Scan for the cell matching the given text and deliver its (X, Y) coordinate at center. 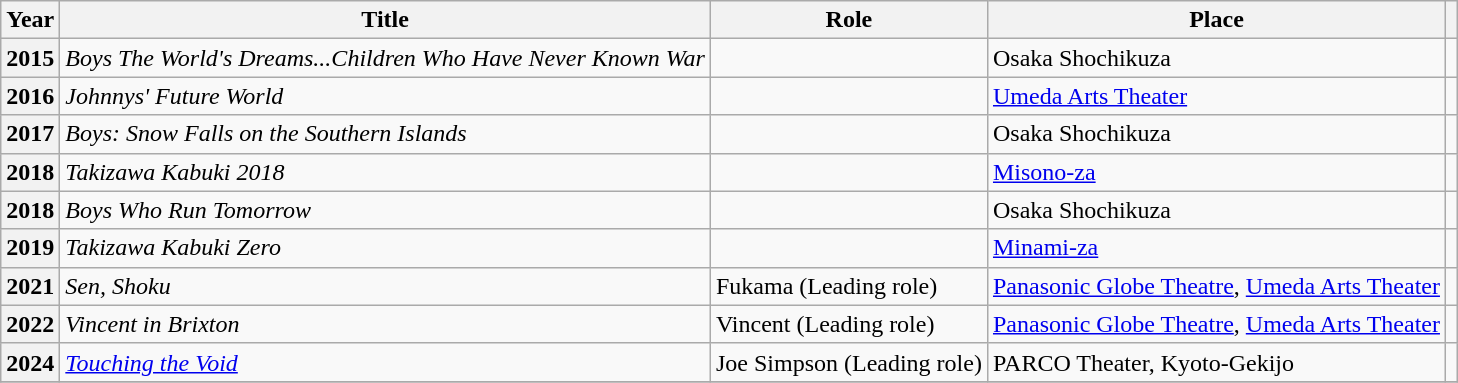
2016 (30, 96)
Misono-za (1216, 172)
Fukama (Leading role) (848, 286)
2021 (30, 286)
Boys Who Run Tomorrow (386, 210)
2019 (30, 248)
Title (386, 20)
Sen, Shoku (386, 286)
Takizawa Kabuki 2018 (386, 172)
Umeda Arts Theater (1216, 96)
Place (1216, 20)
Johnnys' Future World (386, 96)
2024 (30, 362)
Takizawa Kabuki Zero (386, 248)
2022 (30, 324)
Minami-za (1216, 248)
Role (848, 20)
Boys: Snow Falls on the Southern Islands (386, 134)
Vincent in Brixton (386, 324)
2015 (30, 58)
Year (30, 20)
Joe Simpson (Leading role) (848, 362)
PARCO Theater, Kyoto-Gekijo (1216, 362)
2017 (30, 134)
Boys The World's Dreams...Children Who Have Never Known War (386, 58)
Vincent (Leading role) (848, 324)
Touching the Void (386, 362)
